Locate the cell with the specified text and output its [X, Y] center coordinate. 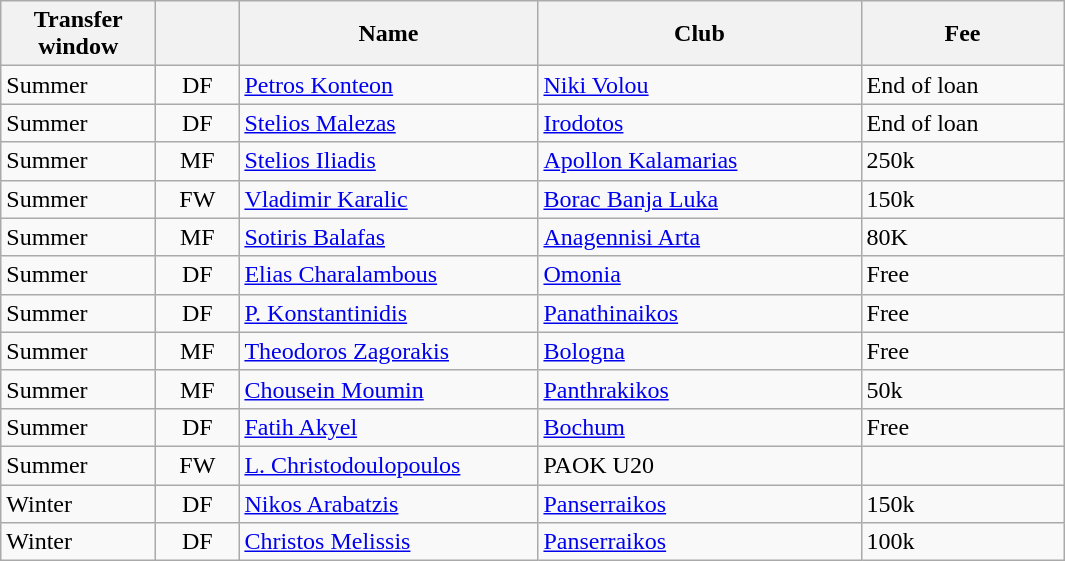
Vladimir Karalic [388, 199]
Club [700, 34]
100k [962, 542]
Sotiris Balafas [388, 237]
Omonia [700, 275]
Panthrakikos [700, 389]
250k [962, 161]
Stelios Malezas [388, 123]
50k [962, 389]
Elias Charalambous [388, 275]
P. Konstantinidis [388, 313]
Fee [962, 34]
Nikos Arabatzis [388, 503]
Stelios Iliadis [388, 161]
80K [962, 237]
Panathinaikos [700, 313]
Name [388, 34]
Theodoros Zagorakis [388, 351]
Irodotos [700, 123]
Anagennisi Arta [700, 237]
Bochum [700, 427]
Fatih Akyel [388, 427]
Petros Konteon [388, 85]
Chousein Moumin [388, 389]
Christos Melissis [388, 542]
Bologna [700, 351]
PAOK U20 [700, 465]
L. Christodoulopoulos [388, 465]
Apollon Kalamarias [700, 161]
Transfer window [78, 34]
Borac Banja Luka [700, 199]
Niki Volou [700, 85]
